Locate the cell with the specified text and output its (x, y) center coordinate. 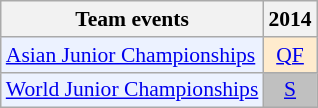
S (290, 90)
QF (290, 55)
2014 (290, 19)
Team events (132, 19)
Asian Junior Championships (132, 55)
World Junior Championships (132, 90)
